Capture the cell that displays the provided text and extract its (X, Y) central coordinate. 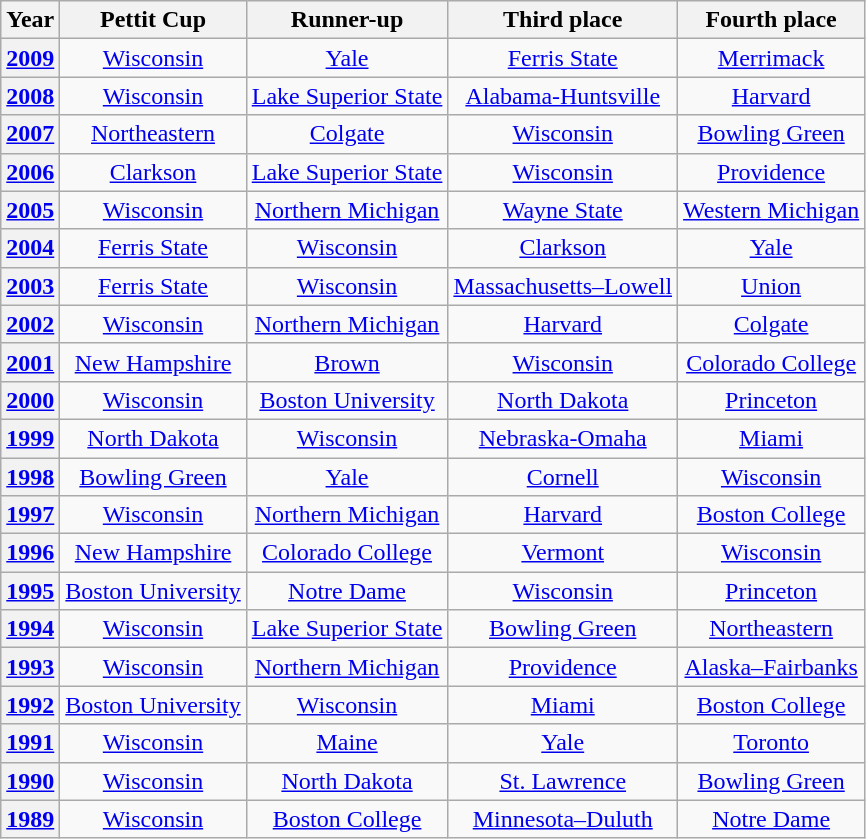
Massachusetts–Lowell (563, 286)
2002 (30, 324)
1998 (30, 477)
2008 (30, 96)
2003 (30, 286)
Runner-up (347, 20)
Toronto (772, 743)
2009 (30, 58)
Year (30, 20)
Minnesota–Duluth (563, 819)
1993 (30, 667)
Brown (347, 362)
Merrimack (772, 58)
2007 (30, 134)
2000 (30, 400)
2005 (30, 210)
Nebraska-Omaha (563, 438)
Maine (347, 743)
1992 (30, 705)
Pettit Cup (153, 20)
Union (772, 286)
Western Michigan (772, 210)
1991 (30, 743)
Alabama-Huntsville (563, 96)
Fourth place (772, 20)
1989 (30, 819)
1994 (30, 629)
Cornell (563, 477)
1999 (30, 438)
1990 (30, 781)
Vermont (563, 553)
St. Lawrence (563, 781)
Third place (563, 20)
1995 (30, 591)
1996 (30, 553)
2004 (30, 248)
Wayne State (563, 210)
1997 (30, 515)
2001 (30, 362)
Alaska–Fairbanks (772, 667)
2006 (30, 172)
